From the cell containing the given text, extract its center point as (X, Y) coordinate. 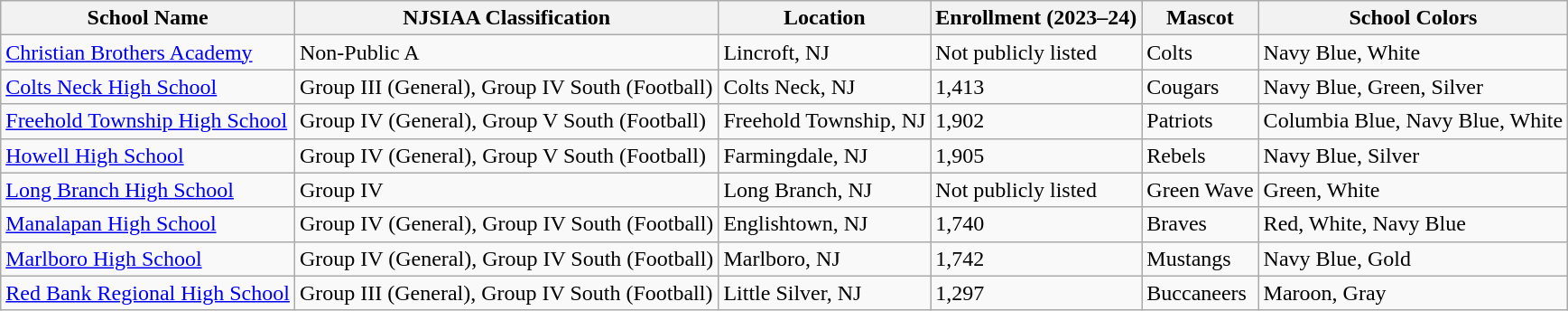
1,902 (1036, 121)
Farmingdale, NJ (825, 155)
Columbia Blue, Navy Blue, White (1414, 121)
Patriots (1201, 121)
Red, White, Navy Blue (1414, 224)
Green, White (1414, 190)
Freehold Township High School (148, 121)
Marlboro High School (148, 259)
1,413 (1036, 87)
NJSIAA Classification (506, 18)
Little Silver, NJ (825, 293)
Mustangs (1201, 259)
1,740 (1036, 224)
Rebels (1201, 155)
School Name (148, 18)
Green Wave (1201, 190)
Enrollment (2023–24) (1036, 18)
Long Branch, NJ (825, 190)
Location (825, 18)
Navy Blue, Gold (1414, 259)
Mascot (1201, 18)
Howell High School (148, 155)
Buccaneers (1201, 293)
Navy Blue, Silver (1414, 155)
Freehold Township, NJ (825, 121)
Non-Public A (506, 52)
Lincroft, NJ (825, 52)
Colts Neck High School (148, 87)
Marlboro, NJ (825, 259)
Englishtown, NJ (825, 224)
1,297 (1036, 293)
Cougars (1201, 87)
Maroon, Gray (1414, 293)
Christian Brothers Academy (148, 52)
Colts Neck, NJ (825, 87)
Long Branch High School (148, 190)
School Colors (1414, 18)
Red Bank Regional High School (148, 293)
Colts (1201, 52)
1,742 (1036, 259)
1,905 (1036, 155)
Manalapan High School (148, 224)
Navy Blue, Green, Silver (1414, 87)
Navy Blue, White (1414, 52)
Braves (1201, 224)
Group IV (506, 190)
